Find where the given text appears and provide that cell's center as [x, y] coordinate. 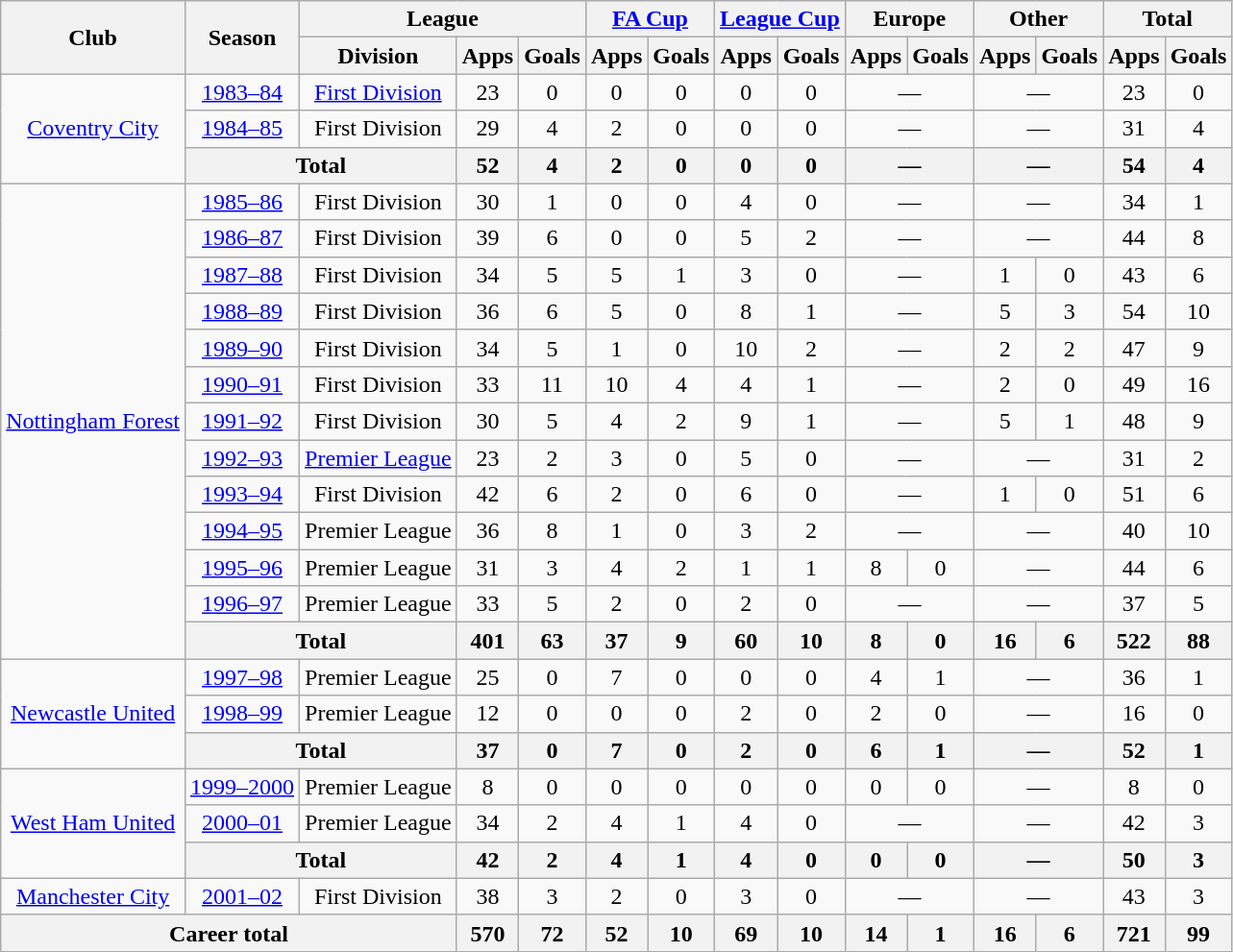
47 [1134, 348]
1994–95 [242, 531]
1995–96 [242, 568]
1983–84 [242, 92]
Other [1038, 19]
99 [1198, 933]
Career total [229, 933]
2000–01 [242, 823]
Club [93, 37]
48 [1134, 421]
50 [1134, 860]
39 [487, 238]
1989–90 [242, 348]
1992–93 [242, 458]
1997–98 [242, 677]
1985–86 [242, 202]
Coventry City [93, 129]
League Cup [780, 19]
38 [487, 896]
49 [1134, 384]
1990–91 [242, 384]
60 [746, 641]
69 [746, 933]
11 [553, 384]
Europe [909, 19]
Manchester City [93, 896]
1996–97 [242, 604]
1991–92 [242, 421]
Season [242, 37]
1993–94 [242, 495]
Division [379, 56]
401 [487, 641]
25 [487, 677]
2001–02 [242, 896]
Newcastle United [93, 714]
51 [1134, 495]
29 [487, 129]
1998–99 [242, 714]
1984–85 [242, 129]
12 [487, 714]
League [443, 19]
63 [553, 641]
1987–88 [242, 275]
FA Cup [650, 19]
88 [1198, 641]
14 [875, 933]
522 [1134, 641]
1988–89 [242, 311]
40 [1134, 531]
72 [553, 933]
Nottingham Forest [93, 421]
721 [1134, 933]
1986–87 [242, 238]
1999–2000 [242, 787]
570 [487, 933]
West Ham United [93, 823]
